Identify which cell holds the provided text, then report its (X, Y) central coordinate. 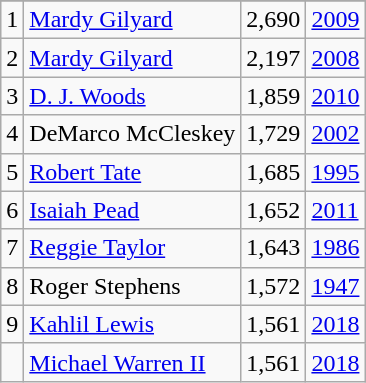
Isaiah Pead (132, 210)
2 (12, 58)
4 (12, 134)
1,572 (274, 286)
2010 (336, 96)
2009 (336, 20)
5 (12, 172)
7 (12, 248)
Robert Tate (132, 172)
1,652 (274, 210)
D. J. Woods (132, 96)
2,690 (274, 20)
2,197 (274, 58)
DeMarco McCleskey (132, 134)
1986 (336, 248)
2011 (336, 210)
1995 (336, 172)
2008 (336, 58)
1,859 (274, 96)
1 (12, 20)
2002 (336, 134)
1,685 (274, 172)
1947 (336, 286)
Reggie Taylor (132, 248)
Roger Stephens (132, 286)
6 (12, 210)
3 (12, 96)
9 (12, 324)
Kahlil Lewis (132, 324)
1,643 (274, 248)
1,729 (274, 134)
8 (12, 286)
Michael Warren II (132, 362)
